From the cell containing the given text, extract its center point as (X, Y) coordinate. 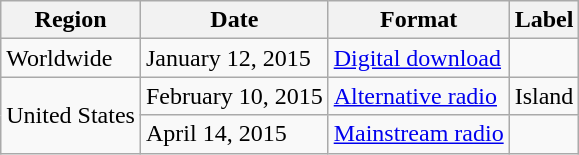
Mainstream radio (418, 134)
January 12, 2015 (234, 58)
February 10, 2015 (234, 96)
Label (544, 20)
April 14, 2015 (234, 134)
Format (418, 20)
Date (234, 20)
Worldwide (71, 58)
Island (544, 96)
Alternative radio (418, 96)
Digital download (418, 58)
United States (71, 115)
Region (71, 20)
